Identify which cell holds the provided text, then report its (X, Y) central coordinate. 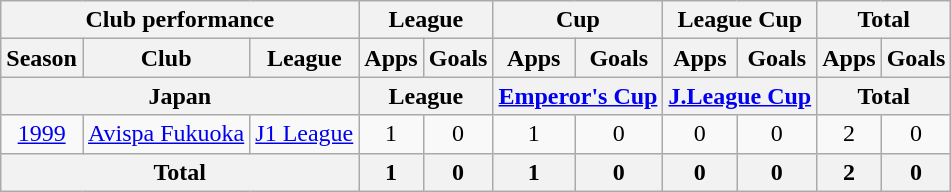
Club performance (180, 20)
Japan (180, 96)
1999 (42, 134)
J.League Cup (740, 96)
Club (166, 58)
Season (42, 58)
Avispa Fukuoka (166, 134)
J1 League (304, 134)
Cup (578, 20)
Emperor's Cup (578, 96)
League Cup (740, 20)
